Detect which cell encompasses the target text, then output its (x, y) center coordinate. 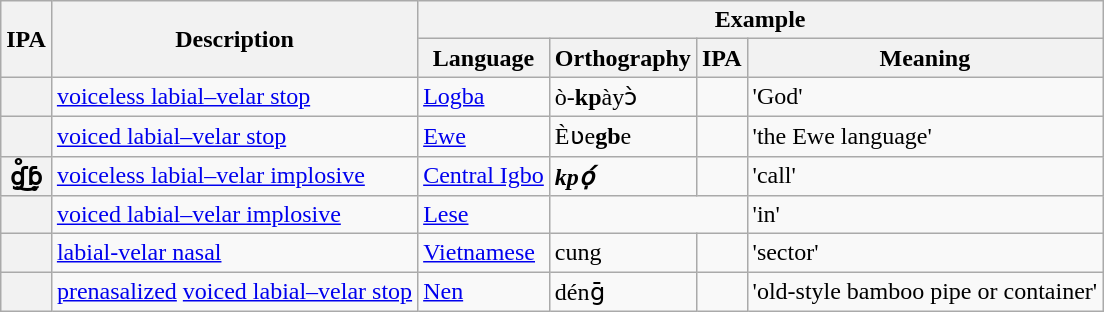
'in' (925, 215)
voiced labial–velar stop (234, 136)
'call' (925, 176)
'sector' (925, 253)
Language (484, 58)
voiced labial–velar implosive (234, 215)
Orthography (622, 58)
Èʋegbe (622, 136)
'the Ewe language' (925, 136)
ɠ̊͜ɓ̥ (26, 176)
Central Igbo (484, 176)
voiceless labial–velar implosive (234, 176)
labial-velar nasal (234, 253)
'God' (925, 97)
cung (622, 253)
Nen (484, 292)
'old-style bamboo pipe or container' (925, 292)
dénḡ (622, 292)
Vietnamese (484, 253)
Logba (484, 97)
Ewe (484, 136)
Description (234, 39)
prenasalized voiced labial–velar stop (234, 292)
Lese (484, 215)
Meaning (925, 58)
Example (760, 20)
voiceless labial–velar stop (234, 97)
ò-kpàyɔ̀ (622, 97)
kpọ́ (622, 176)
